Search for the cell housing the specified text and yield its [x, y] center coordinate. 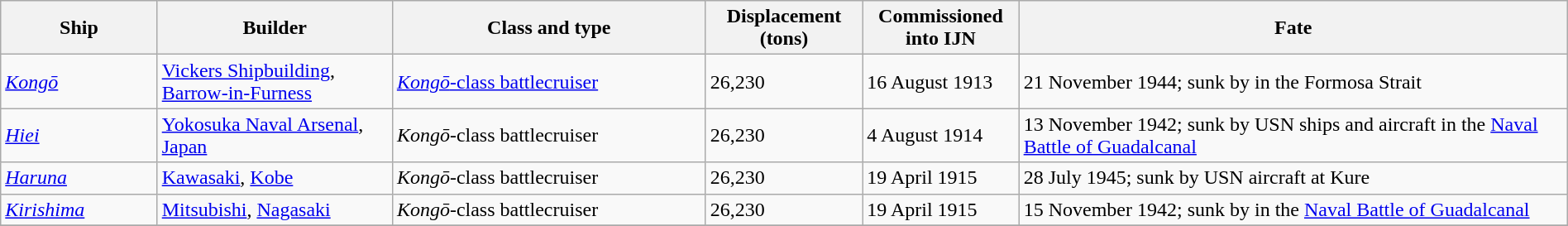
21 November 1944; sunk by in the Formosa Strait [1293, 81]
Mitsubishi, Nagasaki [275, 209]
Yokosuka Naval Arsenal, Japan [275, 136]
Fate [1293, 28]
Class and type [549, 28]
13 November 1942; sunk by USN ships and aircraft in the Naval Battle of Guadalcanal [1293, 136]
28 July 1945; sunk by USN aircraft at Kure [1293, 178]
4 August 1914 [941, 136]
Kawasaki, Kobe [275, 178]
Ship [79, 28]
Builder [275, 28]
Haruna [79, 178]
Displacement (tons) [784, 28]
15 November 1942; sunk by in the Naval Battle of Guadalcanal [1293, 209]
Commissioned into IJN [941, 28]
Kongō [79, 81]
16 August 1913 [941, 81]
Vickers Shipbuilding, Barrow-in-Furness [275, 81]
Kirishima [79, 209]
Hiei [79, 136]
